From the cell containing the given text, extract its center point as (x, y) coordinate. 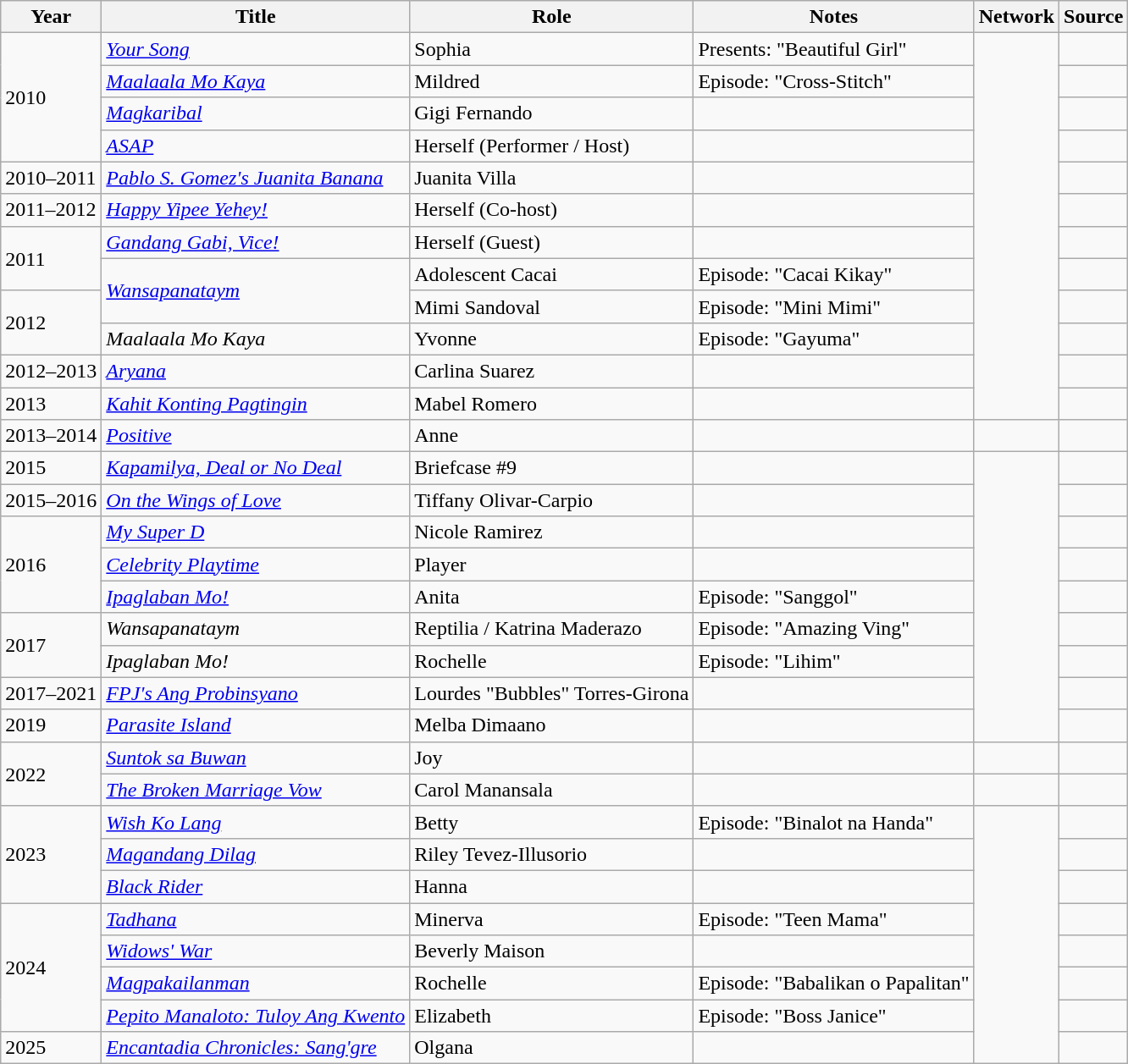
Episode: "Amazing Ving" (833, 629)
Your Song (256, 49)
Role (552, 17)
Happy Yipee Yehey! (256, 210)
Gandang Gabi, Vice! (256, 242)
2010 (51, 97)
Episode: "Lihim" (833, 661)
2012–2013 (51, 371)
Briefcase #9 (552, 468)
Adolescent Cacai (552, 274)
2022 (51, 774)
Suntok sa Buwan (256, 758)
Anita (552, 597)
Kapamilya, Deal or No Deal (256, 468)
Notes (833, 17)
Episode: "Sanggol" (833, 597)
Aryana (256, 371)
Episode: "Gayuma" (833, 339)
2015–2016 (51, 500)
Herself (Guest) (552, 242)
Episode: "Mini Mimi" (833, 306)
Melba Dimaano (552, 725)
Widows' War (256, 951)
Hanna (552, 886)
2011–2012 (51, 210)
Network (1016, 17)
Celebrity Playtime (256, 565)
2010–2011 (51, 178)
Parasite Island (256, 725)
Tadhana (256, 918)
Black Rider (256, 886)
Mabel Romero (552, 404)
Herself (Performer / Host) (552, 146)
Episode: "Cross-Stitch" (833, 81)
2013 (51, 404)
Episode: "Binalot na Handa" (833, 822)
Tiffany Olivar-Carpio (552, 500)
2013–2014 (51, 436)
2019 (51, 725)
2017 (51, 645)
Sophia (552, 49)
Source (1094, 17)
Gigi Fernando (552, 113)
Encantadia Chronicles: Sang'gre (256, 1048)
2023 (51, 854)
Year (51, 17)
Juanita Villa (552, 178)
2024 (51, 967)
My Super D (256, 532)
Riley Tevez-Illusorio (552, 854)
Wish Ko Lang (256, 822)
2025 (51, 1048)
Episode: "Teen Mama" (833, 918)
Magkaribal (256, 113)
Carol Manansala (552, 790)
Nicole Ramirez (552, 532)
Kahit Konting Pagtingin (256, 404)
Episode: "Boss Janice" (833, 1016)
Minerva (552, 918)
2016 (51, 565)
Mildred (552, 81)
Elizabeth (552, 1016)
Carlina Suarez (552, 371)
Pepito Manaloto: Tuloy Ang Kwento (256, 1016)
2012 (51, 323)
Magandang Dilag (256, 854)
Beverly Maison (552, 951)
ASAP (256, 146)
The Broken Marriage Vow (256, 790)
Anne (552, 436)
Magpakailanman (256, 984)
Player (552, 565)
Yvonne (552, 339)
2017–2021 (51, 693)
2011 (51, 258)
Pablo S. Gomez's Juanita Banana (256, 178)
2015 (51, 468)
Betty (552, 822)
Lourdes "Bubbles" Torres-Girona (552, 693)
Herself (Co-host) (552, 210)
Olgana (552, 1048)
Episode: "Cacai Kikay" (833, 274)
FPJ's Ang Probinsyano (256, 693)
Episode: "Babalikan o Papalitan" (833, 984)
Mimi Sandoval (552, 306)
Reptilia / Katrina Maderazo (552, 629)
Positive (256, 436)
On the Wings of Love (256, 500)
Title (256, 17)
Joy (552, 758)
Presents: "Beautiful Girl" (833, 49)
